Find where the given text appears and provide that cell's center as (X, Y) coordinate. 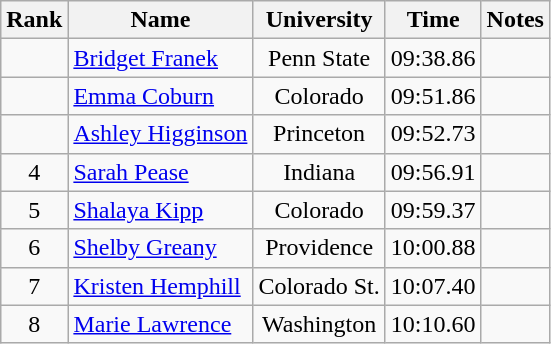
Time (433, 20)
09:59.37 (433, 210)
Notes (515, 20)
Providence (319, 248)
Name (160, 20)
Sarah Pease (160, 172)
Shelby Greany (160, 248)
Princeton (319, 134)
Ashley Higginson (160, 134)
10:00.88 (433, 248)
09:56.91 (433, 172)
09:52.73 (433, 134)
Shalaya Kipp (160, 210)
Rank (34, 20)
Marie Lawrence (160, 324)
8 (34, 324)
5 (34, 210)
Bridget Franek (160, 58)
University (319, 20)
Kristen Hemphill (160, 286)
09:38.86 (433, 58)
4 (34, 172)
Emma Coburn (160, 96)
09:51.86 (433, 96)
Indiana (319, 172)
10:07.40 (433, 286)
10:10.60 (433, 324)
6 (34, 248)
7 (34, 286)
Colorado St. (319, 286)
Washington (319, 324)
Penn State (319, 58)
